Detect which cell encompasses the target text, then output its [x, y] center coordinate. 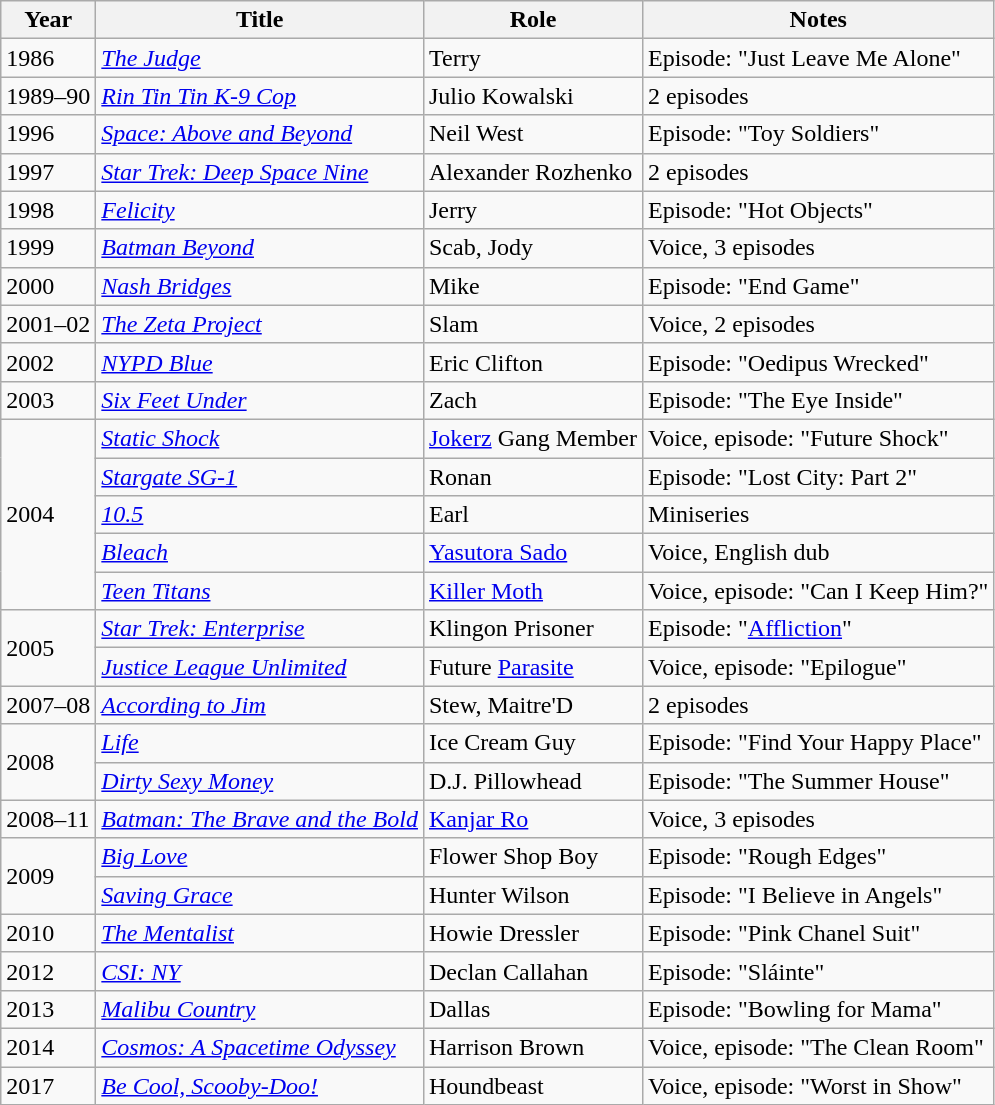
Episode: "Sláinte" [818, 971]
Earl [532, 515]
2017 [48, 1085]
Star Trek: Deep Space Nine [260, 172]
Hunter Wilson [532, 895]
Saving Grace [260, 895]
Role [532, 20]
Episode: "Affliction" [818, 629]
Nash Bridges [260, 286]
Scab, Jody [532, 248]
2000 [48, 286]
Voice, 2 episodes [818, 324]
Jerry [532, 210]
Stargate SG-1 [260, 477]
Future Parasite [532, 667]
Episode: "The Summer House" [818, 781]
Be Cool, Scooby-Doo! [260, 1085]
2005 [48, 648]
Stew, Maitre'D [532, 705]
The Mentalist [260, 933]
Notes [818, 20]
Voice, episode: "Epilogue" [818, 667]
1997 [48, 172]
Zach [532, 400]
Voice, episode: "Worst in Show" [818, 1085]
Year [48, 20]
According to Jim [260, 705]
2008 [48, 762]
1989–90 [48, 96]
Julio Kowalski [532, 96]
Voice, episode: "Can I Keep Him?" [818, 591]
Miniseries [818, 515]
1999 [48, 248]
Ronan [532, 477]
10.5 [260, 515]
Episode: "I Believe in Angels" [818, 895]
Episode: "Bowling for Mama" [818, 1009]
Eric Clifton [532, 362]
Episode: "The Eye Inside" [818, 400]
Harrison Brown [532, 1047]
2002 [48, 362]
Title [260, 20]
1986 [48, 58]
Teen Titans [260, 591]
The Judge [260, 58]
Big Love [260, 857]
Episode: "Toy Soldiers" [818, 134]
Episode: "End Game" [818, 286]
Yasutora Sado [532, 553]
2012 [48, 971]
Malibu Country [260, 1009]
Killer Moth [532, 591]
Justice League Unlimited [260, 667]
1996 [48, 134]
Episode: "Rough Edges" [818, 857]
Rin Tin Tin K-9 Cop [260, 96]
Slam [532, 324]
Alexander Rozhenko [532, 172]
Episode: "Pink Chanel Suit" [818, 933]
NYPD Blue [260, 362]
Ice Cream Guy [532, 743]
Dirty Sexy Money [260, 781]
2001–02 [48, 324]
Episode: "Lost City: Part 2" [818, 477]
Dallas [532, 1009]
Star Trek: Enterprise [260, 629]
Static Shock [260, 438]
Felicity [260, 210]
Episode: "Hot Objects" [818, 210]
2003 [48, 400]
2013 [48, 1009]
Episode: "Oedipus Wrecked" [818, 362]
D.J. Pillowhead [532, 781]
Terry [532, 58]
Bleach [260, 553]
Voice, English dub [818, 553]
1998 [48, 210]
Neil West [532, 134]
Kanjar Ro [532, 819]
2009 [48, 876]
Houndbeast [532, 1085]
Life [260, 743]
Mike [532, 286]
Space: Above and Beyond [260, 134]
Cosmos: A Spacetime Odyssey [260, 1047]
Declan Callahan [532, 971]
Jokerz Gang Member [532, 438]
2014 [48, 1047]
Episode: "Just Leave Me Alone" [818, 58]
The Zeta Project [260, 324]
CSI: NY [260, 971]
Batman: The Brave and the Bold [260, 819]
Batman Beyond [260, 248]
Six Feet Under [260, 400]
Episode: "Find Your Happy Place" [818, 743]
Voice, episode: "Future Shock" [818, 438]
2008–11 [48, 819]
Voice, episode: "The Clean Room" [818, 1047]
2007–08 [48, 705]
2010 [48, 933]
Flower Shop Boy [532, 857]
Klingon Prisoner [532, 629]
Howie Dressler [532, 933]
2004 [48, 514]
